Search for the cell housing the specified text and yield its [X, Y] center coordinate. 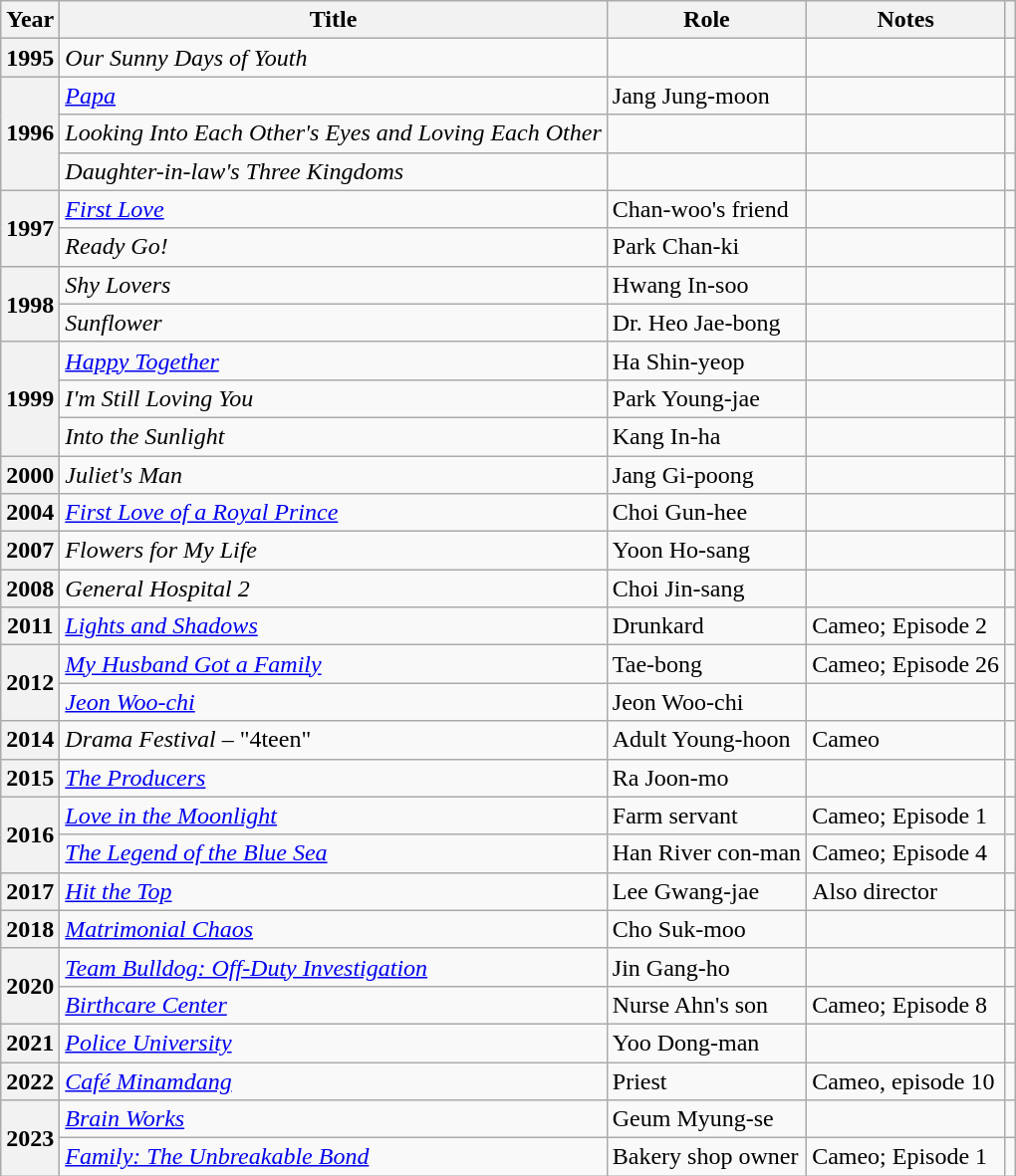
General Hospital 2 [333, 588]
Tae-bong [706, 664]
Jin Gang-ho [706, 967]
2014 [30, 740]
Drama Festival – "4teen" [333, 740]
2017 [30, 891]
1998 [30, 304]
Lee Gwang-jae [706, 891]
Jang Jung-moon [706, 96]
1995 [30, 58]
Geum Myung-se [706, 1119]
Nurse Ahn's son [706, 1005]
2018 [30, 929]
First Love [333, 209]
Brain Works [333, 1119]
Papa [333, 96]
Cameo; Episode 8 [906, 1005]
Farm servant [706, 816]
Shy Lovers [333, 285]
My Husband Got a Family [333, 664]
2016 [30, 834]
Into the Sunlight [333, 436]
Cameo; Episode 4 [906, 853]
Sunflower [333, 323]
2000 [30, 475]
Ha Shin-yeop [706, 360]
Kang In-ha [706, 436]
Chan-woo's friend [706, 209]
Lights and Shadows [333, 626]
Ra Joon-mo [706, 778]
Police University [333, 1043]
The Producers [333, 778]
Happy Together [333, 360]
Choi Jin-sang [706, 588]
Hit the Top [333, 891]
2020 [30, 986]
Adult Young-hoon [706, 740]
Year [30, 20]
First Love of a Royal Prince [333, 513]
Cameo; Episode 2 [906, 626]
1999 [30, 398]
Choi Gun-hee [706, 513]
Daughter-in-law's Three Kingdoms [333, 171]
Cameo; Episode 26 [906, 664]
I'm Still Loving You [333, 398]
Looking Into Each Other's Eyes and Loving Each Other [333, 133]
Park Young-jae [706, 398]
Notes [906, 20]
2015 [30, 778]
Dr. Heo Jae-bong [706, 323]
Cameo, episode 10 [906, 1080]
Yoo Dong-man [706, 1043]
Drunkard [706, 626]
Hwang In-soo [706, 285]
Jang Gi-poong [706, 475]
1996 [30, 133]
2022 [30, 1080]
Han River con-man [706, 853]
Yoon Ho-sang [706, 551]
Juliet's Man [333, 475]
Cameo [906, 740]
Park Chan-ki [706, 247]
Also director [906, 891]
2021 [30, 1043]
2008 [30, 588]
Birthcare Center [333, 1005]
Our Sunny Days of Youth [333, 58]
Flowers for My Life [333, 551]
Priest [706, 1080]
Love in the Moonlight [333, 816]
Title [333, 20]
2012 [30, 683]
Role [706, 20]
Family: The Unbreakable Bond [333, 1157]
Cho Suk-moo [706, 929]
1997 [30, 228]
Bakery shop owner [706, 1157]
2007 [30, 551]
The Legend of the Blue Sea [333, 853]
Matrimonial Chaos [333, 929]
2004 [30, 513]
2011 [30, 626]
Café Minamdang [333, 1080]
2023 [30, 1138]
Team Bulldog: Off-Duty Investigation [333, 967]
Ready Go! [333, 247]
